Detect which cell encompasses the target text, then output its (X, Y) center coordinate. 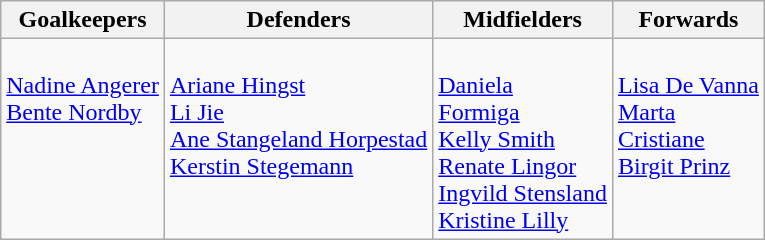
Goalkeepers (83, 20)
Forwards (688, 20)
Ariane Hingst Li Jie Ane Stangeland Horpestad Kerstin Stegemann (298, 139)
Lisa De Vanna Marta Cristiane Birgit Prinz (688, 139)
Midfielders (523, 20)
Defenders (298, 20)
Daniela Formiga Kelly Smith Renate Lingor Ingvild Stensland Kristine Lilly (523, 139)
Nadine Angerer Bente Nordby (83, 139)
